Return [x, y] of the center of cell containing provided text 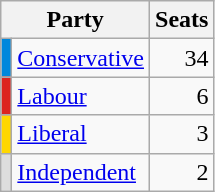
Liberal [81, 134]
Conservative [81, 58]
6 [182, 96]
34 [182, 58]
Seats [182, 20]
3 [182, 134]
Party [76, 20]
Independent [81, 172]
Labour [81, 96]
2 [182, 172]
